For the text-containing cell, return its midpoint in [X, Y] coordinate format. 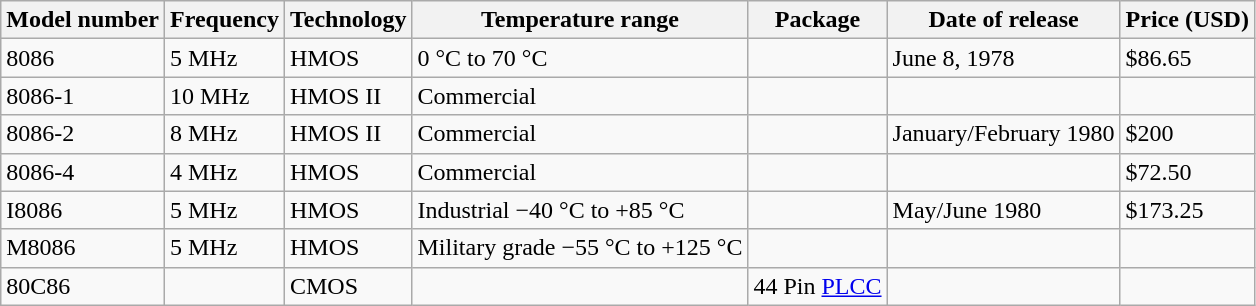
8086 [83, 58]
80C86 [83, 286]
$72.50 [1187, 172]
Industrial −40 °C to +85 °C [580, 210]
8086-2 [83, 134]
8086-1 [83, 96]
$200 [1187, 134]
$86.65 [1187, 58]
4 MHz [224, 172]
CMOS [348, 286]
Technology [348, 20]
Date of release [1004, 20]
8 MHz [224, 134]
January/February 1980 [1004, 134]
Model number [83, 20]
M8086 [83, 248]
Frequency [224, 20]
Package [818, 20]
Military grade −55 °C to +125 °C [580, 248]
10 MHz [224, 96]
0 °C to 70 °C [580, 58]
44 Pin PLCC [818, 286]
June 8, 1978 [1004, 58]
$173.25 [1187, 210]
Temperature range [580, 20]
May/June 1980 [1004, 210]
I8086 [83, 210]
8086-4 [83, 172]
Price (USD) [1187, 20]
